Locate the cell with the specified text and output its (x, y) center coordinate. 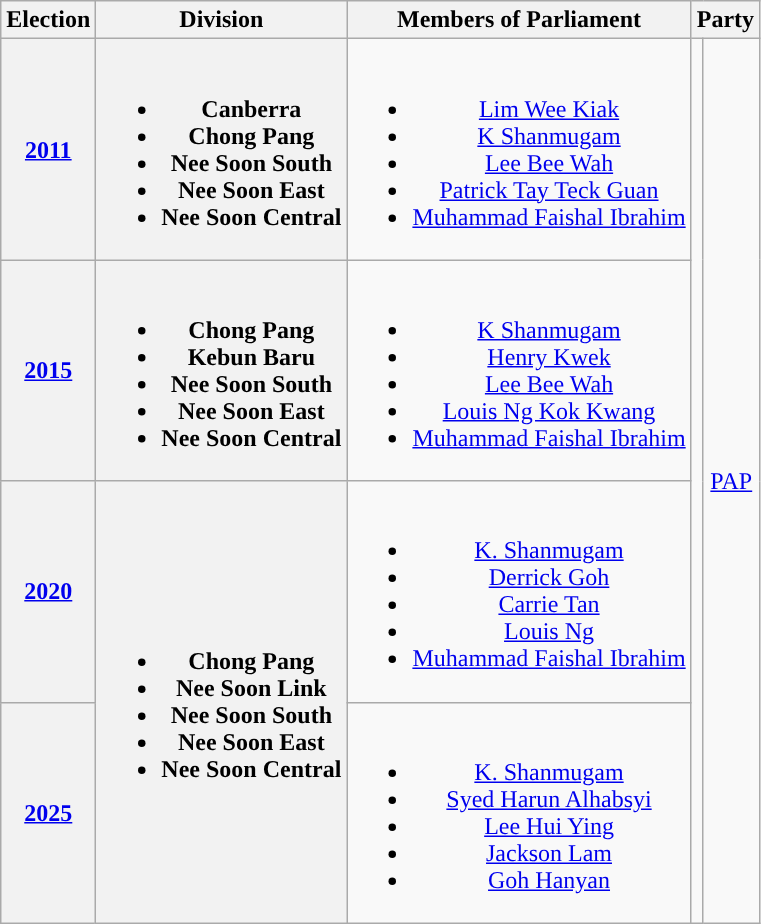
Party (725, 20)
PAP (732, 481)
Division (222, 20)
K. ShanmugamSyed Harun AlhabsyiLee Hui YingJackson LamGoh Hanyan (519, 812)
2025 (48, 812)
Chong PangNee Soon LinkNee Soon SouthNee Soon EastNee Soon Central (222, 702)
2011 (48, 150)
Election (48, 20)
2020 (48, 592)
Members of Parliament (519, 20)
CanberraChong PangNee Soon SouthNee Soon EastNee Soon Central (222, 150)
K. ShanmugamDerrick GohCarrie TanLouis NgMuhammad Faishal Ibrahim (519, 592)
K ShanmugamHenry KwekLee Bee WahLouis Ng Kok KwangMuhammad Faishal Ibrahim (519, 370)
2015 (48, 370)
Lim Wee KiakK ShanmugamLee Bee WahPatrick Tay Teck GuanMuhammad Faishal Ibrahim (519, 150)
Chong PangKebun BaruNee Soon SouthNee Soon EastNee Soon Central (222, 370)
